Find where the given text appears and provide that cell's center as [X, Y] coordinate. 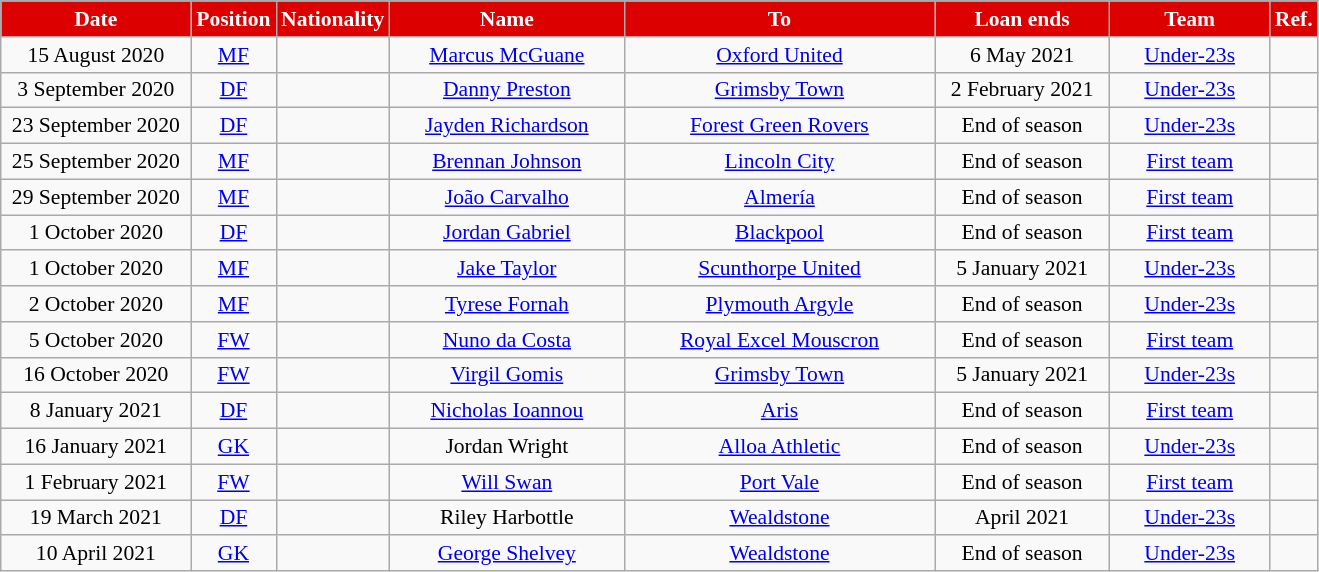
15 August 2020 [96, 55]
To [779, 19]
Scunthorpe United [779, 269]
16 January 2021 [96, 447]
Oxford United [779, 55]
Jayden Richardson [506, 126]
Ref. [1294, 19]
Marcus McGuane [506, 55]
Forest Green Rovers [779, 126]
Port Vale [779, 482]
João Carvalho [506, 197]
Almería [779, 197]
Lincoln City [779, 162]
Brennan Johnson [506, 162]
Aris [779, 411]
Blackpool [779, 233]
Nuno da Costa [506, 340]
Nicholas Ioannou [506, 411]
29 September 2020 [96, 197]
Royal Excel Mouscron [779, 340]
19 March 2021 [96, 518]
Plymouth Argyle [779, 304]
Date [96, 19]
25 September 2020 [96, 162]
1 February 2021 [96, 482]
Position [234, 19]
6 May 2021 [1022, 55]
Jordan Wright [506, 447]
Danny Preston [506, 90]
George Shelvey [506, 554]
10 April 2021 [96, 554]
5 October 2020 [96, 340]
April 2021 [1022, 518]
2 October 2020 [96, 304]
2 February 2021 [1022, 90]
Alloa Athletic [779, 447]
Team [1190, 19]
Nationality [332, 19]
3 September 2020 [96, 90]
Loan ends [1022, 19]
Virgil Gomis [506, 375]
Riley Harbottle [506, 518]
8 January 2021 [96, 411]
Tyrese Fornah [506, 304]
Jake Taylor [506, 269]
23 September 2020 [96, 126]
Jordan Gabriel [506, 233]
16 October 2020 [96, 375]
Name [506, 19]
Will Swan [506, 482]
